For the text-containing cell, return its midpoint in (x, y) coordinate format. 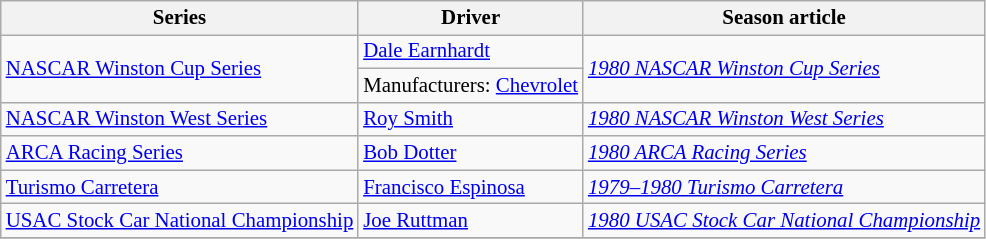
Francisco Espinosa (470, 187)
1980 NASCAR Winston West Series (784, 119)
Manufacturers: Chevrolet (470, 85)
Season article (784, 18)
NASCAR Winston Cup Series (180, 68)
1980 ARCA Racing Series (784, 153)
ARCA Racing Series (180, 153)
Driver (470, 18)
Dale Earnhardt (470, 51)
Series (180, 18)
NASCAR Winston West Series (180, 119)
Bob Dotter (470, 153)
Roy Smith (470, 119)
1980 NASCAR Winston Cup Series (784, 68)
1979–1980 Turismo Carretera (784, 187)
USAC Stock Car National Championship (180, 221)
Joe Ruttman (470, 221)
1980 USAC Stock Car National Championship (784, 221)
Turismo Carretera (180, 187)
